For the text-containing cell, return its midpoint in (X, Y) coordinate format. 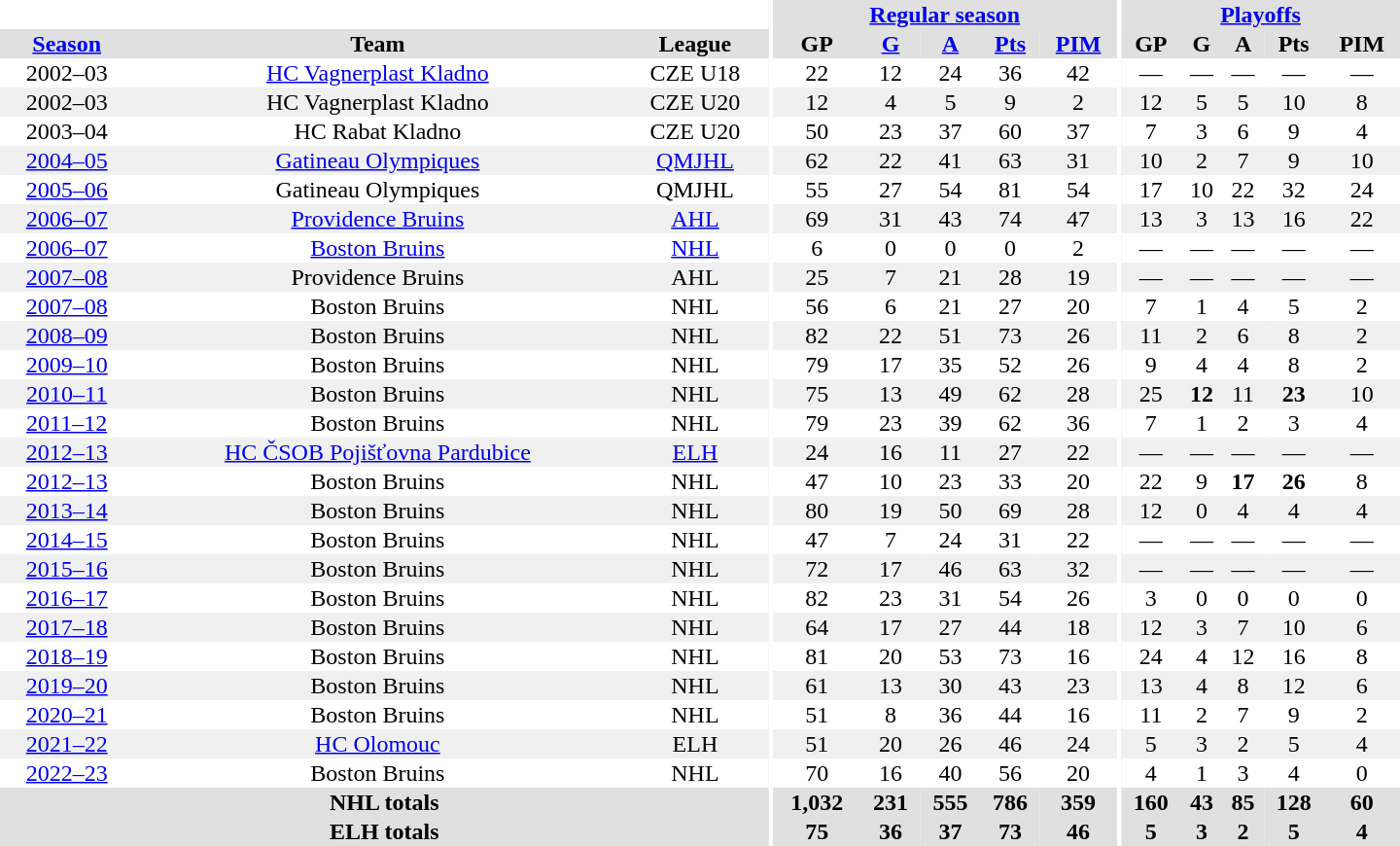
49 (951, 394)
2013–14 (66, 511)
64 (817, 627)
2003–04 (66, 131)
52 (1010, 365)
160 (1151, 802)
33 (1010, 481)
74 (1010, 219)
80 (817, 511)
2020–21 (66, 715)
2008–09 (66, 335)
39 (951, 423)
2021–22 (66, 744)
53 (951, 656)
2009–10 (66, 365)
Season (66, 44)
Team (377, 44)
85 (1242, 802)
35 (951, 365)
HC Rabat Kladno (377, 131)
2018–19 (66, 656)
55 (817, 190)
2017–18 (66, 627)
ELH totals (384, 831)
231 (891, 802)
555 (951, 802)
2015–16 (66, 569)
CZE U18 (694, 73)
2005–06 (66, 190)
786 (1010, 802)
359 (1078, 802)
42 (1078, 73)
2004–05 (66, 160)
Playoffs (1260, 15)
40 (951, 773)
61 (817, 686)
2022–23 (66, 773)
128 (1294, 802)
18 (1078, 627)
72 (817, 569)
2016–17 (66, 598)
41 (951, 160)
2014–15 (66, 540)
2019–20 (66, 686)
2010–11 (66, 394)
NHL totals (384, 802)
HC Olomouc (377, 744)
HC ČSOB Pojišťovna Pardubice (377, 452)
30 (951, 686)
70 (817, 773)
2011–12 (66, 423)
1,032 (817, 802)
Regular season (945, 15)
League (694, 44)
